Search for the cell housing the specified text and yield its (x, y) center coordinate. 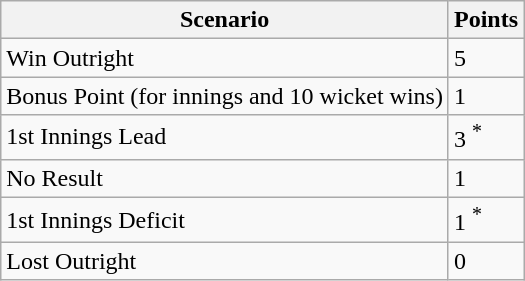
1st Innings Lead (225, 138)
Points (486, 20)
1 * (486, 220)
3 * (486, 138)
Scenario (225, 20)
1st Innings Deficit (225, 220)
No Result (225, 178)
Win Outright (225, 58)
0 (486, 261)
Lost Outright (225, 261)
5 (486, 58)
Bonus Point (for innings and 10 wicket wins) (225, 96)
